Identify which cell holds the provided text, then report its [X, Y] central coordinate. 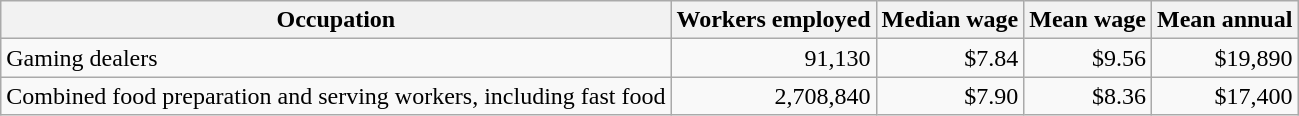
$19,890 [1224, 58]
Occupation [336, 20]
$17,400 [1224, 96]
Mean annual [1224, 20]
91,130 [774, 58]
2,708,840 [774, 96]
$7.90 [950, 96]
$9.56 [1088, 58]
Combined food preparation and serving workers, including fast food [336, 96]
Gaming dealers [336, 58]
Mean wage [1088, 20]
$7.84 [950, 58]
Median wage [950, 20]
$8.36 [1088, 96]
Workers employed [774, 20]
